Provide the (X, Y) coordinate of the cell's center where the given text is located.  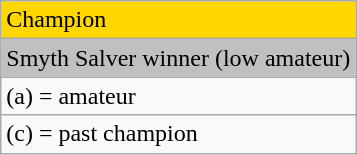
Smyth Salver winner (low amateur) (178, 58)
Champion (178, 20)
(a) = amateur (178, 96)
(c) = past champion (178, 134)
